For the text-containing cell, return its midpoint in [X, Y] coordinate format. 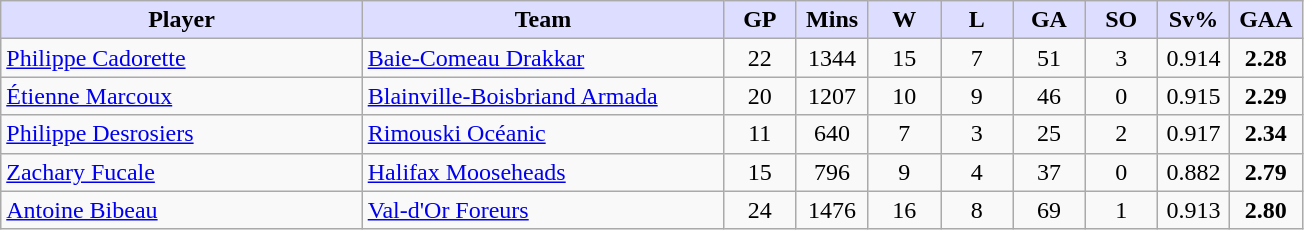
640 [832, 134]
1 [1121, 210]
2 [1121, 134]
SO [1121, 20]
2.34 [1266, 134]
2.80 [1266, 210]
L [976, 20]
Philippe Desrosiers [182, 134]
37 [1049, 172]
24 [760, 210]
22 [760, 58]
46 [1049, 96]
1344 [832, 58]
2.79 [1266, 172]
Val-d'Or Foreurs [542, 210]
Halifax Mooseheads [542, 172]
69 [1049, 210]
20 [760, 96]
2.28 [1266, 58]
0.913 [1193, 210]
796 [832, 172]
25 [1049, 134]
Rimouski Océanic [542, 134]
GAA [1266, 20]
GP [760, 20]
51 [1049, 58]
2.29 [1266, 96]
Sv% [1193, 20]
10 [904, 96]
Player [182, 20]
4 [976, 172]
1207 [832, 96]
W [904, 20]
Team [542, 20]
11 [760, 134]
0.917 [1193, 134]
0.882 [1193, 172]
Philippe Cadorette [182, 58]
Antoine Bibeau [182, 210]
0.914 [1193, 58]
GA [1049, 20]
1476 [832, 210]
Baie-Comeau Drakkar [542, 58]
Mins [832, 20]
8 [976, 210]
16 [904, 210]
Étienne Marcoux [182, 96]
Blainville-Boisbriand Armada [542, 96]
Zachary Fucale [182, 172]
0.915 [1193, 96]
